Pinpoint the cell where the given text exists, returning its (x, y) midpoint coordinate. 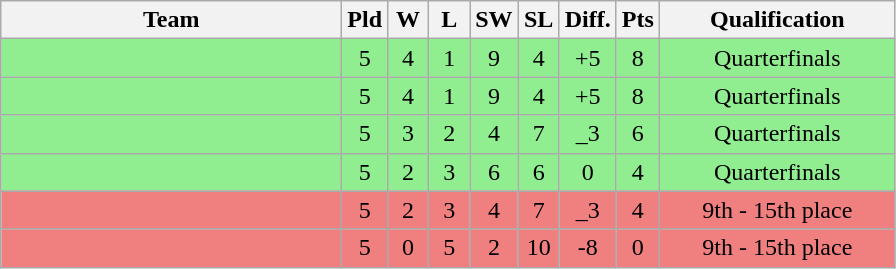
-8 (588, 248)
Qualification (777, 20)
10 (538, 248)
SW (494, 20)
Pld (365, 20)
W (408, 20)
SL (538, 20)
Team (172, 20)
L (450, 20)
Pts (638, 20)
Diff. (588, 20)
